Search for the cell housing the specified text and yield its (X, Y) center coordinate. 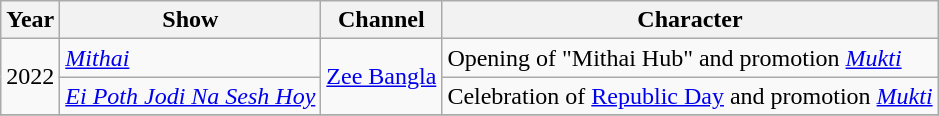
Celebration of Republic Day and promotion Mukti (690, 96)
Ei Poth Jodi Na Sesh Hoy (190, 96)
Opening of "Mithai Hub" and promotion Mukti (690, 58)
Channel (382, 20)
Show (190, 20)
Mithai (190, 58)
Year (30, 20)
Character (690, 20)
Zee Bangla (382, 77)
2022 (30, 77)
